Output the [X, Y] coordinate of the center of the cell containing the given text.  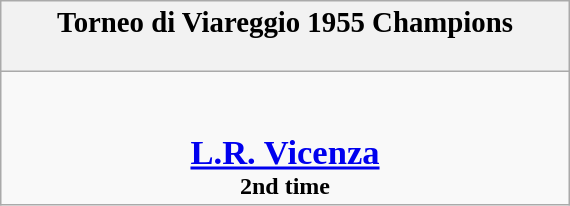
Torneo di Viareggio 1955 Champions [284, 36]
L.R. Vicenza2nd time [284, 138]
